Capture the cell that displays the provided text and extract its (x, y) central coordinate. 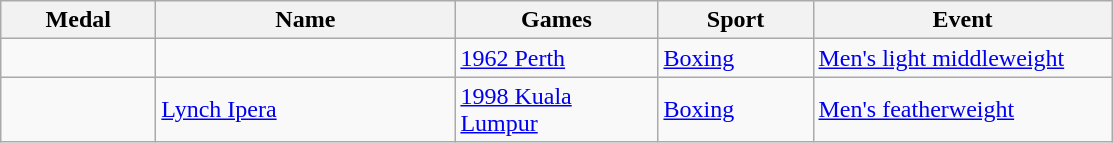
Sport (736, 20)
Medal (78, 20)
Men's light middleweight (962, 58)
Games (556, 20)
Event (962, 20)
Men's featherweight (962, 110)
Lynch Ipera (306, 110)
1998 Kuala Lumpur (556, 110)
Name (306, 20)
1962 Perth (556, 58)
